Find where the given text appears and provide that cell's center as [X, Y] coordinate. 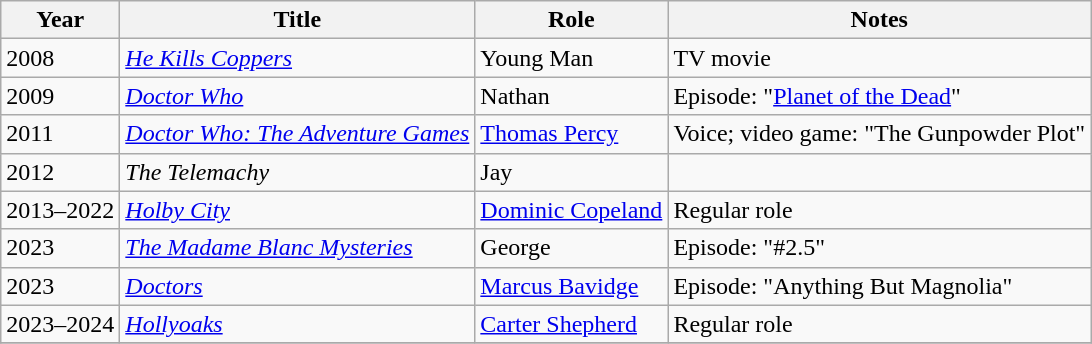
2012 [60, 172]
The Madame Blanc Mysteries [298, 248]
Marcus Bavidge [572, 286]
2013–2022 [60, 210]
He Kills Coppers [298, 58]
Nathan [572, 96]
2011 [60, 134]
Thomas Percy [572, 134]
2008 [60, 58]
Hollyoaks [298, 324]
Doctor Who: The Adventure Games [298, 134]
Year [60, 20]
Dominic Copeland [572, 210]
Young Man [572, 58]
Episode: "Anything But Magnolia" [880, 286]
Doctors [298, 286]
Notes [880, 20]
George [572, 248]
Voice; video game: "The Gunpowder Plot" [880, 134]
Episode: "#2.5" [880, 248]
2023–2024 [60, 324]
Title [298, 20]
Carter Shepherd [572, 324]
TV movie [880, 58]
Role [572, 20]
Episode: "Planet of the Dead" [880, 96]
Jay [572, 172]
The Telemachy [298, 172]
Doctor Who [298, 96]
2009 [60, 96]
Holby City [298, 210]
